Search for the cell housing the specified text and yield its (X, Y) center coordinate. 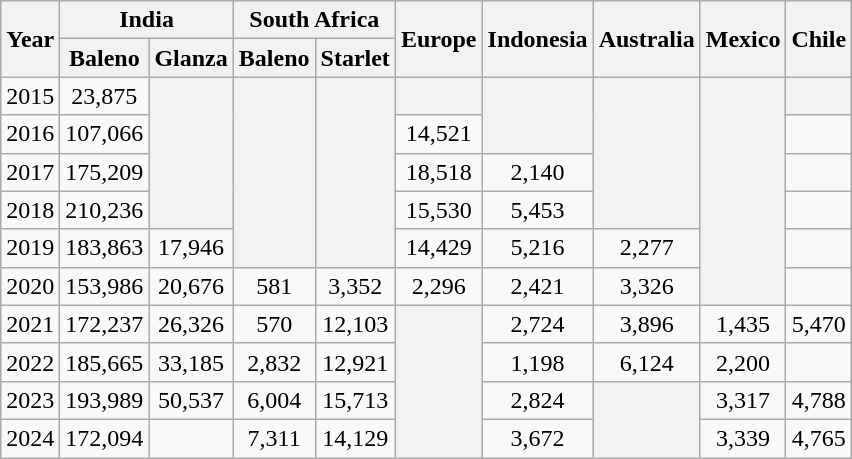
12,921 (355, 362)
6,124 (646, 362)
2022 (30, 362)
17,946 (191, 248)
107,066 (104, 134)
Indonesia (538, 39)
3,896 (646, 324)
7,311 (274, 438)
20,676 (191, 286)
2,200 (743, 362)
2015 (30, 96)
210,236 (104, 210)
Europe (438, 39)
2,277 (646, 248)
5,216 (538, 248)
Chile (819, 39)
14,521 (438, 134)
2018 (30, 210)
3,317 (743, 400)
2024 (30, 438)
3,339 (743, 438)
2021 (30, 324)
3,326 (646, 286)
15,530 (438, 210)
2,832 (274, 362)
2016 (30, 134)
172,237 (104, 324)
4,788 (819, 400)
5,470 (819, 324)
33,185 (191, 362)
18,518 (438, 172)
2,421 (538, 286)
3,352 (355, 286)
4,765 (819, 438)
Australia (646, 39)
14,129 (355, 438)
1,435 (743, 324)
26,326 (191, 324)
185,665 (104, 362)
2,296 (438, 286)
Mexico (743, 39)
6,004 (274, 400)
12,103 (355, 324)
Year (30, 39)
23,875 (104, 96)
50,537 (191, 400)
South Africa (314, 20)
570 (274, 324)
581 (274, 286)
14,429 (438, 248)
172,094 (104, 438)
Starlet (355, 58)
3,672 (538, 438)
183,863 (104, 248)
2017 (30, 172)
2,724 (538, 324)
175,209 (104, 172)
193,989 (104, 400)
2020 (30, 286)
India (146, 20)
153,986 (104, 286)
Glanza (191, 58)
1,198 (538, 362)
15,713 (355, 400)
5,453 (538, 210)
2,140 (538, 172)
2,824 (538, 400)
2023 (30, 400)
2019 (30, 248)
